Return [x, y] of the center of cell containing provided text 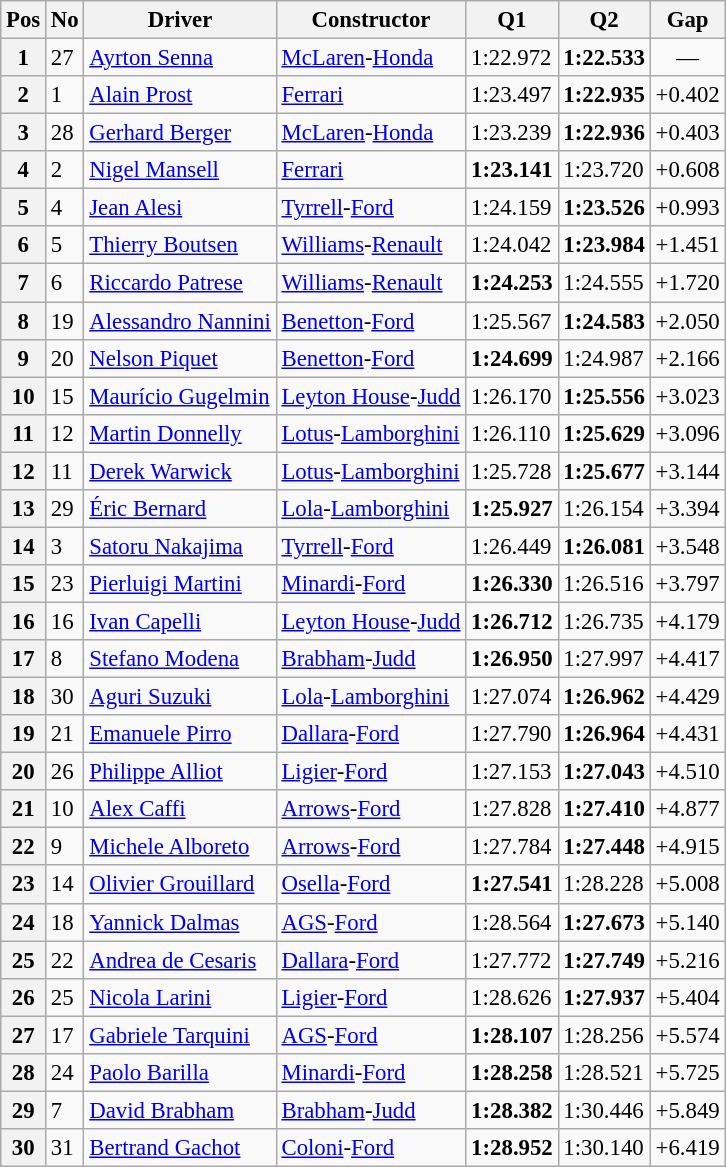
1:24.555 [604, 283]
Éric Bernard [180, 509]
+0.608 [688, 170]
Ayrton Senna [180, 58]
+3.394 [688, 509]
+3.797 [688, 584]
+4.417 [688, 659]
+0.403 [688, 133]
+5.404 [688, 997]
1:23.239 [512, 133]
1:27.074 [512, 697]
1:22.972 [512, 58]
Aguri Suzuki [180, 697]
Bertrand Gachot [180, 1148]
1:27.790 [512, 734]
1:27.749 [604, 960]
1:27.784 [512, 847]
No [65, 20]
+0.402 [688, 95]
+3.548 [688, 546]
Riccardo Patrese [180, 283]
31 [65, 1148]
Nigel Mansell [180, 170]
Gap [688, 20]
+4.915 [688, 847]
1:28.228 [604, 885]
+5.140 [688, 922]
1:26.449 [512, 546]
1:26.712 [512, 621]
Michele Alboreto [180, 847]
1:26.330 [512, 584]
1:24.253 [512, 283]
Driver [180, 20]
+0.993 [688, 208]
Alex Caffi [180, 809]
13 [24, 509]
Q2 [604, 20]
1:26.081 [604, 546]
1:25.556 [604, 396]
1:27.043 [604, 772]
1:23.497 [512, 95]
+4.431 [688, 734]
1:27.997 [604, 659]
1:27.673 [604, 922]
1:27.541 [512, 885]
+4.877 [688, 809]
Q1 [512, 20]
Satoru Nakajima [180, 546]
1:28.258 [512, 1073]
Coloni-Ford [371, 1148]
Philippe Alliot [180, 772]
1:26.170 [512, 396]
1:24.583 [604, 321]
+4.429 [688, 697]
+4.179 [688, 621]
Jean Alesi [180, 208]
Derek Warwick [180, 471]
1:30.140 [604, 1148]
Paolo Barilla [180, 1073]
Emanuele Pirro [180, 734]
Pierluigi Martini [180, 584]
1:26.735 [604, 621]
Maurício Gugelmin [180, 396]
1:25.677 [604, 471]
Ivan Capelli [180, 621]
— [688, 58]
+3.096 [688, 433]
Yannick Dalmas [180, 922]
1:23.984 [604, 245]
+4.510 [688, 772]
1:26.964 [604, 734]
1:24.159 [512, 208]
1:25.567 [512, 321]
+2.050 [688, 321]
Constructor [371, 20]
1:24.042 [512, 245]
1:27.828 [512, 809]
+5.216 [688, 960]
1:28.521 [604, 1073]
Andrea de Cesaris [180, 960]
1:28.107 [512, 1035]
+5.725 [688, 1073]
1:26.950 [512, 659]
Pos [24, 20]
Nelson Piquet [180, 358]
1:24.987 [604, 358]
1:27.153 [512, 772]
1:30.446 [604, 1110]
1:28.952 [512, 1148]
Olivier Grouillard [180, 885]
1:26.154 [604, 509]
1:25.728 [512, 471]
+5.574 [688, 1035]
Osella-Ford [371, 885]
+5.008 [688, 885]
1:27.937 [604, 997]
1:28.256 [604, 1035]
1:22.935 [604, 95]
1:26.110 [512, 433]
1:26.516 [604, 584]
1:23.141 [512, 170]
1:22.936 [604, 133]
1:27.448 [604, 847]
1:28.382 [512, 1110]
+3.023 [688, 396]
+6.419 [688, 1148]
Stefano Modena [180, 659]
1:23.720 [604, 170]
+2.166 [688, 358]
Thierry Boutsen [180, 245]
1:24.699 [512, 358]
1:25.927 [512, 509]
+5.849 [688, 1110]
1:27.410 [604, 809]
Gerhard Berger [180, 133]
Alessandro Nannini [180, 321]
1:26.962 [604, 697]
David Brabham [180, 1110]
Nicola Larini [180, 997]
+3.144 [688, 471]
1:22.533 [604, 58]
Martin Donnelly [180, 433]
1:28.564 [512, 922]
Gabriele Tarquini [180, 1035]
+1.451 [688, 245]
1:23.526 [604, 208]
Alain Prost [180, 95]
+1.720 [688, 283]
1:25.629 [604, 433]
1:27.772 [512, 960]
1:28.626 [512, 997]
